From the cell containing the given text, extract its center point as (x, y) coordinate. 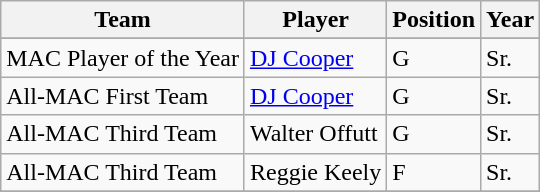
All-MAC First Team (123, 96)
Year (510, 20)
Team (123, 20)
F (434, 172)
Reggie Keely (315, 172)
Position (434, 20)
MAC Player of the Year (123, 58)
Walter Offutt (315, 134)
Player (315, 20)
